Return (x, y) of the center of cell containing provided text 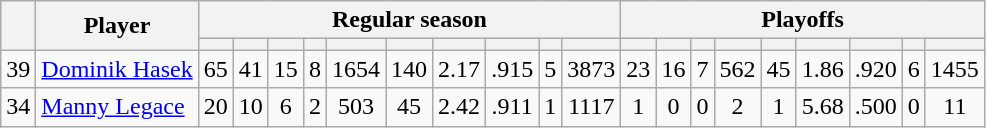
7 (702, 69)
Manny Legace (117, 107)
.920 (876, 69)
39 (18, 69)
.500 (876, 107)
15 (286, 69)
1117 (592, 107)
1.86 (822, 69)
34 (18, 107)
5.68 (822, 107)
11 (954, 107)
23 (638, 69)
8 (314, 69)
41 (250, 69)
Dominik Hasek (117, 69)
5 (550, 69)
65 (216, 69)
.911 (512, 107)
.915 (512, 69)
16 (674, 69)
2.17 (460, 69)
Player (117, 26)
1654 (356, 69)
3873 (592, 69)
140 (410, 69)
2.42 (460, 107)
503 (356, 107)
1455 (954, 69)
562 (738, 69)
Regular season (410, 20)
Playoffs (803, 20)
10 (250, 107)
20 (216, 107)
